For the text-containing cell, return its midpoint in (x, y) coordinate format. 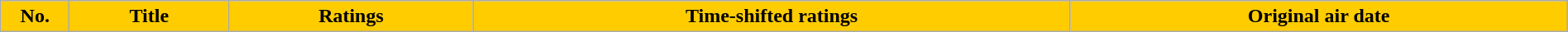
No. (35, 16)
Ratings (351, 16)
Title (149, 16)
Time-shifted ratings (772, 16)
Original air date (1318, 16)
